Locate the cell with the specified text and output its (x, y) center coordinate. 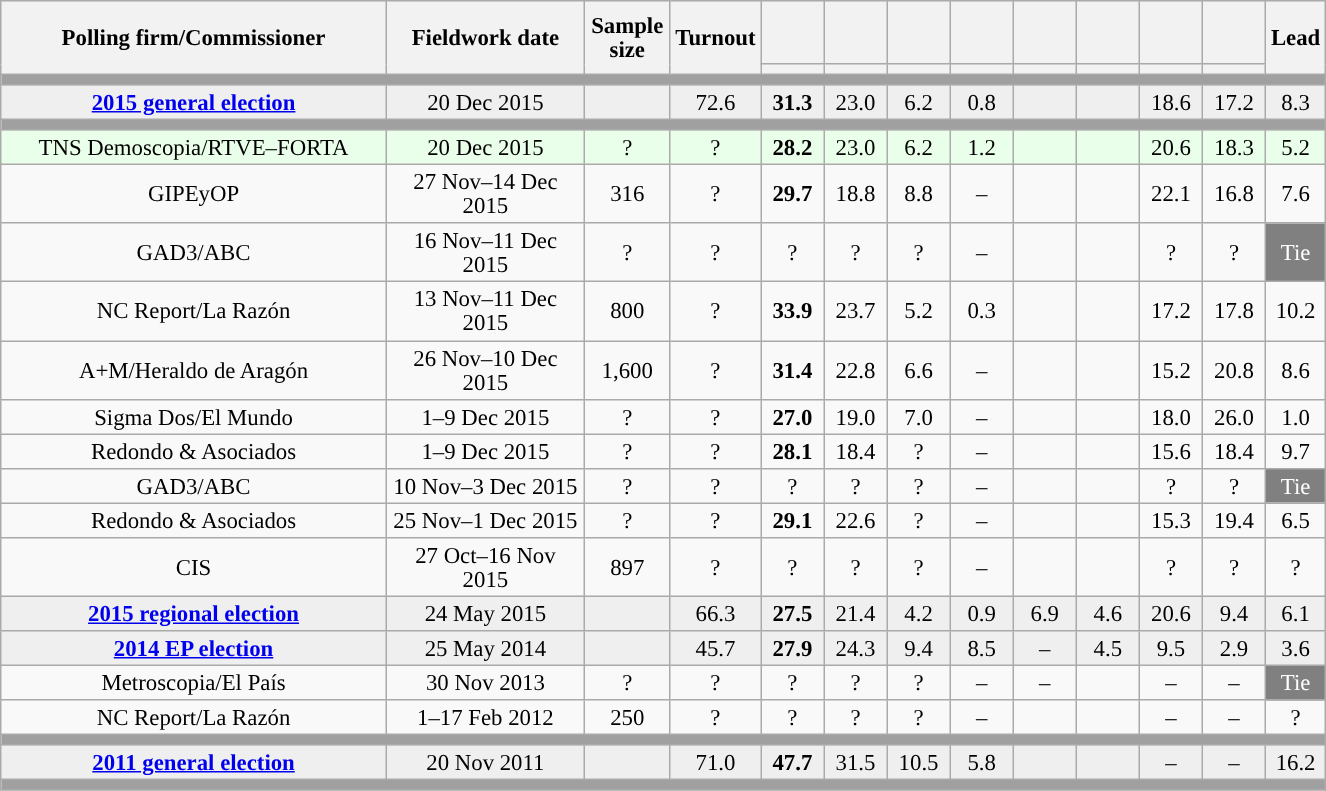
27.9 (792, 648)
16 Nov–11 Dec 2015 (485, 254)
4.5 (1108, 648)
10.2 (1296, 312)
25 Nov–1 Dec 2015 (485, 520)
18.3 (1234, 148)
6.9 (1044, 614)
20 Nov 2011 (485, 762)
28.2 (792, 148)
Turnout (716, 38)
23.7 (856, 312)
5.8 (982, 762)
20.8 (1234, 370)
250 (627, 718)
Metroscopia/El País (194, 682)
316 (627, 194)
0.8 (982, 102)
2011 general election (194, 762)
10 Nov–3 Dec 2015 (485, 486)
7.6 (1296, 194)
4.2 (918, 614)
71.0 (716, 762)
72.6 (716, 102)
16.8 (1234, 194)
19.4 (1234, 520)
15.6 (1170, 452)
15.2 (1170, 370)
26.0 (1234, 416)
1,600 (627, 370)
Lead (1296, 38)
21.4 (856, 614)
1.2 (982, 148)
17.8 (1234, 312)
24.3 (856, 648)
27.0 (792, 416)
13 Nov–11 Dec 2015 (485, 312)
10.5 (918, 762)
47.7 (792, 762)
26 Nov–10 Dec 2015 (485, 370)
25 May 2014 (485, 648)
15.3 (1170, 520)
4.6 (1108, 614)
2014 EP election (194, 648)
22.6 (856, 520)
Polling firm/Commissioner (194, 38)
2015 general election (194, 102)
9.7 (1296, 452)
8.5 (982, 648)
8.6 (1296, 370)
18.0 (1170, 416)
19.0 (856, 416)
22.8 (856, 370)
31.4 (792, 370)
3.6 (1296, 648)
Fieldwork date (485, 38)
29.7 (792, 194)
TNS Demoscopia/RTVE–FORTA (194, 148)
6.6 (918, 370)
7.0 (918, 416)
2.9 (1234, 648)
6.5 (1296, 520)
16.2 (1296, 762)
A+M/Heraldo de Aragón (194, 370)
0.9 (982, 614)
18.6 (1170, 102)
30 Nov 2013 (485, 682)
24 May 2015 (485, 614)
Sigma Dos/El Mundo (194, 416)
28.1 (792, 452)
897 (627, 568)
18.8 (856, 194)
66.3 (716, 614)
27.5 (792, 614)
1.0 (1296, 416)
27 Oct–16 Nov 2015 (485, 568)
0.3 (982, 312)
33.9 (792, 312)
Sample size (627, 38)
9.5 (1170, 648)
45.7 (716, 648)
31.3 (792, 102)
29.1 (792, 520)
31.5 (856, 762)
22.1 (1170, 194)
CIS (194, 568)
6.1 (1296, 614)
800 (627, 312)
8.3 (1296, 102)
8.8 (918, 194)
27 Nov–14 Dec 2015 (485, 194)
GIPEyOP (194, 194)
1–17 Feb 2012 (485, 718)
2015 regional election (194, 614)
